Detect which cell encompasses the target text, then output its (x, y) center coordinate. 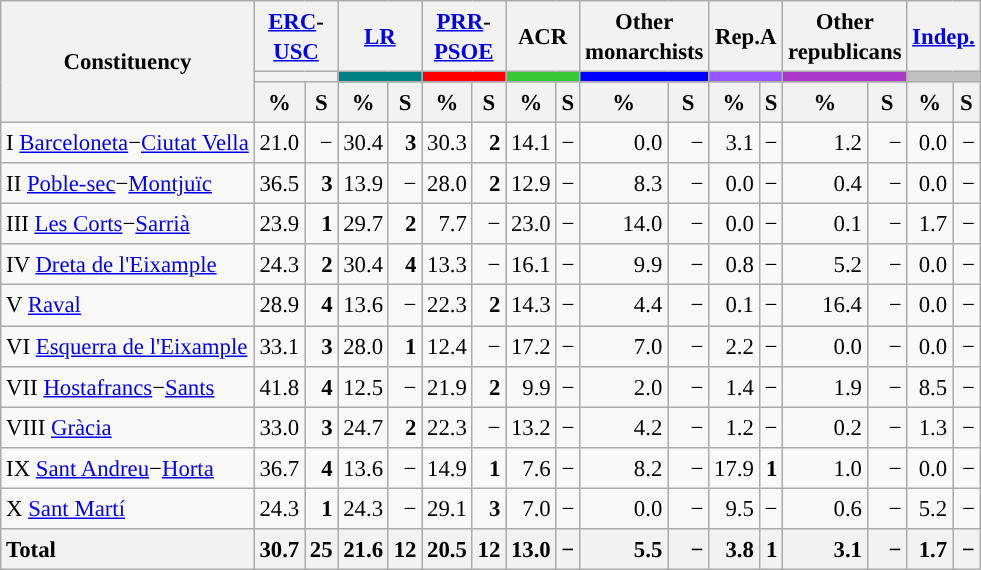
17.2 (531, 346)
29.7 (363, 224)
0.2 (826, 428)
1.4 (734, 386)
Total (128, 550)
23.9 (279, 224)
VI Esquerra de l'Eixample (128, 346)
0.6 (826, 508)
16.4 (826, 306)
III Les Corts−Sarrià (128, 224)
1.3 (930, 428)
9.5 (734, 508)
30.7 (279, 550)
7.6 (531, 468)
1.0 (826, 468)
Indep. (944, 36)
3.8 (734, 550)
1.9 (826, 386)
4.4 (624, 306)
8.2 (624, 468)
33.1 (279, 346)
8.3 (624, 184)
14.9 (447, 468)
LR (380, 36)
13.9 (363, 184)
14.1 (531, 144)
14.3 (531, 306)
13.0 (531, 550)
41.8 (279, 386)
14.0 (624, 224)
12.4 (447, 346)
36.5 (279, 184)
8.5 (930, 386)
0.8 (734, 264)
16.1 (531, 264)
2.0 (624, 386)
13.2 (531, 428)
36.7 (279, 468)
13.3 (447, 264)
VIII Gràcia (128, 428)
ACR (543, 36)
Other republicans (845, 36)
12.9 (531, 184)
IX Sant Andreu−Horta (128, 468)
12.5 (363, 386)
25 (322, 550)
29.1 (447, 508)
7.7 (447, 224)
II Poble-sec−Montjuïc (128, 184)
Rep.A (746, 36)
4.2 (624, 428)
21.9 (447, 386)
ERC-USC (296, 36)
IV Dreta de l'Eixample (128, 264)
21.0 (279, 144)
PRR-PSOE (464, 36)
X Sant Martí (128, 508)
17.9 (734, 468)
Other monarchists (644, 36)
5.5 (624, 550)
20.5 (447, 550)
2.2 (734, 346)
V Raval (128, 306)
VII Hostafrancs−Sants (128, 386)
Constituency (128, 62)
28.9 (279, 306)
33.0 (279, 428)
30.3 (447, 144)
24.7 (363, 428)
21.6 (363, 550)
23.0 (531, 224)
I Barceloneta−Ciutat Vella (128, 144)
0.4 (826, 184)
